Determine the (x, y) coordinate at the center of the cell enclosing the given text.  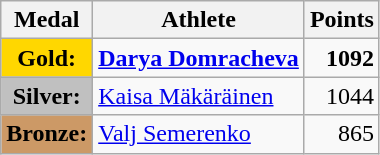
Darya Domracheva (199, 58)
Kaisa Mäkäräinen (199, 96)
Valj Semerenko (199, 134)
865 (342, 134)
1044 (342, 96)
Silver: (47, 96)
Medal (47, 20)
1092 (342, 58)
Athlete (199, 20)
Points (342, 20)
Gold: (47, 58)
Bronze: (47, 134)
